Extract the [x, y] coordinate from the center of the cell holding the provided text.  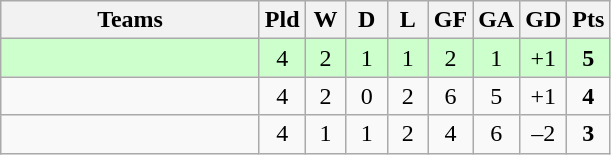
L [408, 20]
3 [588, 134]
GF [450, 20]
W [326, 20]
Pts [588, 20]
Teams [130, 20]
GD [544, 20]
D [366, 20]
0 [366, 96]
GA [496, 20]
Pld [282, 20]
–2 [544, 134]
